Detect which cell encompasses the target text, then output its [x, y] center coordinate. 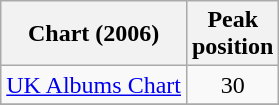
UK Albums Chart [94, 85]
Chart (2006) [94, 34]
30 [232, 85]
Peakposition [232, 34]
